Pinpoint the cell where the given text exists, returning its [x, y] midpoint coordinate. 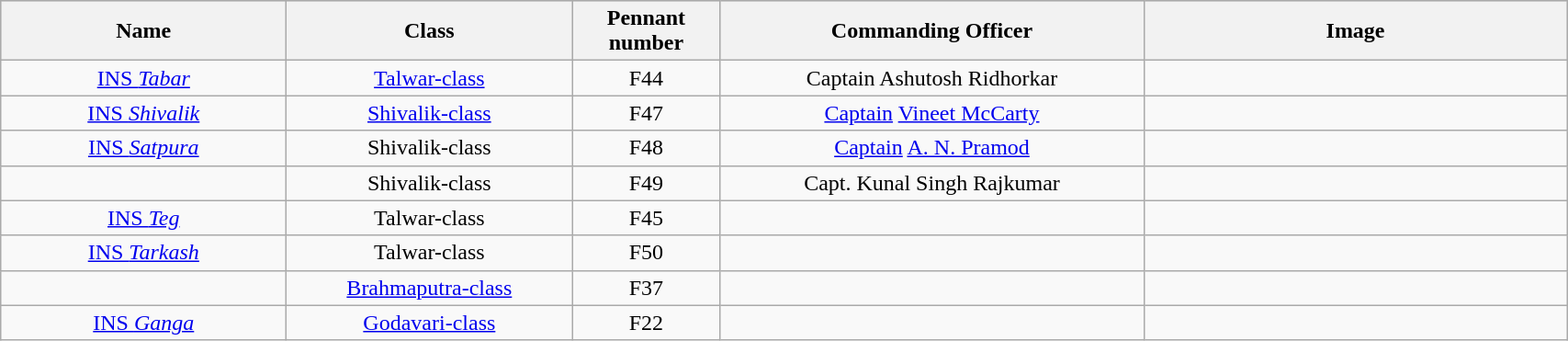
F37 [647, 288]
INS Tabar [143, 78]
Capt. Kunal Singh Rajkumar [931, 183]
INS Shivalik [143, 113]
F48 [647, 148]
Captain A. N. Pramod [931, 148]
F47 [647, 113]
Commanding Officer [931, 31]
F45 [647, 218]
F44 [647, 78]
F22 [647, 323]
Captain Vineet McCarty [931, 113]
Brahmaputra-class [430, 288]
Captain Ashutosh Ridhorkar [931, 78]
Image [1356, 31]
Name [143, 31]
F49 [647, 183]
Godavari-class [430, 323]
Class [430, 31]
INS Satpura [143, 148]
INS Tarkash [143, 253]
INS Teg [143, 218]
F50 [647, 253]
Pennant number [647, 31]
INS Ganga [143, 323]
